From the cell containing the given text, extract its center point as [x, y] coordinate. 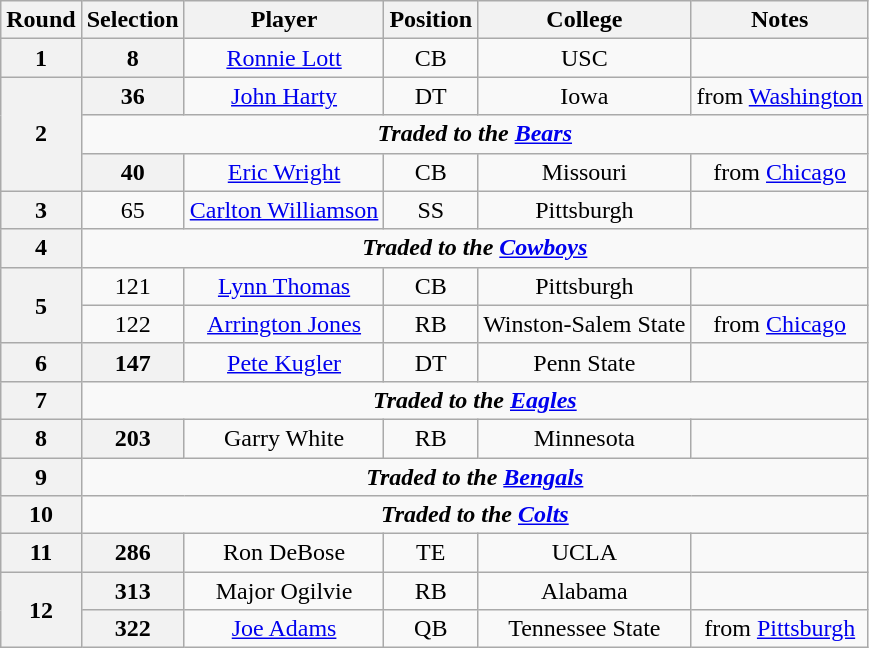
6 [41, 362]
Penn State [584, 362]
Alabama [584, 591]
Traded to the Bears [474, 134]
36 [132, 96]
147 [132, 362]
Traded to the Eagles [474, 400]
Pete Kugler [284, 362]
Position [431, 20]
Arrington Jones [284, 324]
Tennessee State [584, 629]
from Pittsburgh [780, 629]
9 [41, 477]
Notes [780, 20]
Selection [132, 20]
Traded to the Cowboys [474, 248]
Winston-Salem State [584, 324]
65 [132, 210]
Joe Adams [284, 629]
4 [41, 248]
313 [132, 591]
286 [132, 553]
Eric Wright [284, 172]
SS [431, 210]
UCLA [584, 553]
203 [132, 438]
3 [41, 210]
John Harty [284, 96]
322 [132, 629]
121 [132, 286]
Iowa [584, 96]
Ron DeBose [284, 553]
1 [41, 58]
11 [41, 553]
7 [41, 400]
QB [431, 629]
TE [431, 553]
Round [41, 20]
2 [41, 134]
Major Ogilvie [284, 591]
Player [284, 20]
USC [584, 58]
Ronnie Lott [284, 58]
10 [41, 515]
Traded to the Bengals [474, 477]
Garry White [284, 438]
12 [41, 610]
Lynn Thomas [284, 286]
College [584, 20]
40 [132, 172]
122 [132, 324]
Missouri [584, 172]
Traded to the Colts [474, 515]
from Washington [780, 96]
5 [41, 305]
Carlton Williamson [284, 210]
Minnesota [584, 438]
